Search for the cell housing the specified text and yield its [x, y] center coordinate. 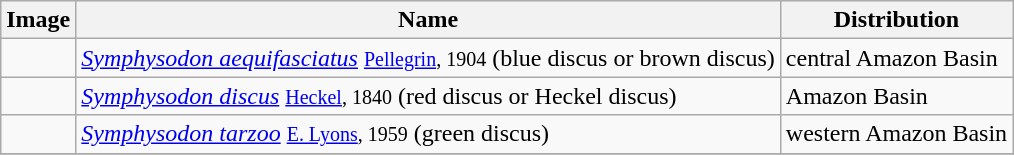
Distribution [896, 20]
Amazon Basin [896, 96]
Name [428, 20]
central Amazon Basin [896, 58]
Symphysodon tarzoo E. Lyons, 1959 (green discus) [428, 134]
Image [38, 20]
Symphysodon discus Heckel, 1840 (red discus or Heckel discus) [428, 96]
western Amazon Basin [896, 134]
Symphysodon aequifasciatus Pellegrin, 1904 (blue discus or brown discus) [428, 58]
